Provide the [x, y] coordinate of the cell's center where the given text is located.  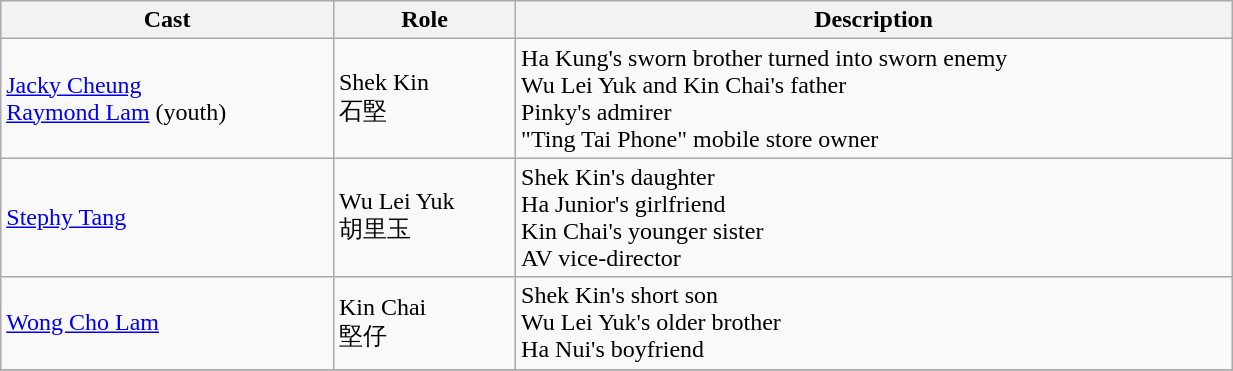
Shek Kin's short sonWu Lei Yuk's older brotherHa Nui's boyfriend [874, 323]
Shek Kin石堅 [424, 98]
Cast [168, 20]
Jacky Cheung Raymond Lam (youth) [168, 98]
Ha Kung's sworn brother turned into sworn enemyWu Lei Yuk and Kin Chai's fatherPinky's admirer"Ting Tai Phone" mobile store owner [874, 98]
Shek Kin's daughterHa Junior's girlfriendKin Chai's younger sisterAV vice-director [874, 218]
Stephy Tang [168, 218]
Wong Cho Lam [168, 323]
Role [424, 20]
Kin Chai堅仔 [424, 323]
Wu Lei Yuk胡里玉 [424, 218]
Description [874, 20]
